From the cell containing the given text, extract its center point as [x, y] coordinate. 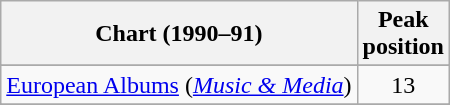
Peakposition [403, 34]
Chart (1990–91) [179, 34]
13 [403, 85]
European Albums (Music & Media) [179, 85]
